Return the [X, Y] coordinate for the center point of the cell that contains the specified text.  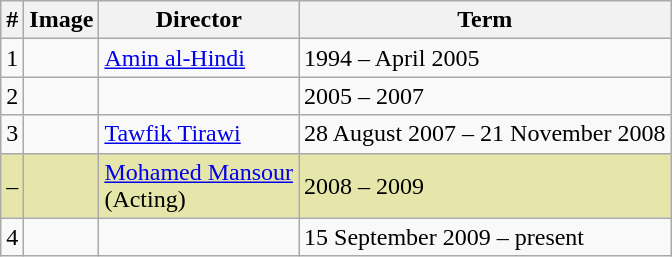
2008 – 2009 [485, 186]
Tawfik Tirawi [199, 134]
28 August 2007 – 21 November 2008 [485, 134]
Amin al-Hindi [199, 58]
3 [12, 134]
– [12, 186]
4 [12, 237]
Mohamed Mansour(Acting) [199, 186]
Image [62, 20]
Term [485, 20]
# [12, 20]
2 [12, 96]
1 [12, 58]
Director [199, 20]
1994 – April 2005 [485, 58]
15 September 2009 – present [485, 237]
2005 – 2007 [485, 96]
